Pinpoint the cell where the given text exists, returning its [X, Y] midpoint coordinate. 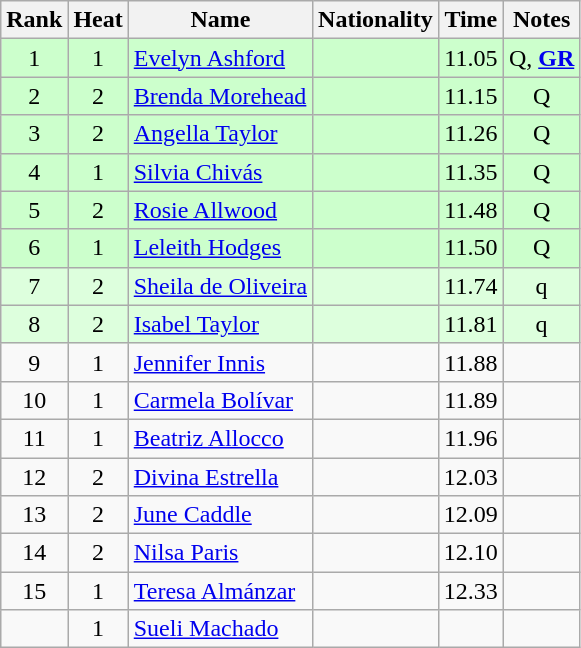
11.26 [470, 134]
11.81 [470, 324]
10 [34, 400]
Leleith Hodges [220, 248]
Rank [34, 20]
11.89 [470, 400]
12.33 [470, 591]
9 [34, 362]
Beatriz Allocco [220, 438]
Jennifer Innis [220, 362]
11.88 [470, 362]
8 [34, 324]
Evelyn Ashford [220, 58]
12.09 [470, 515]
4 [34, 172]
Isabel Taylor [220, 324]
Notes [541, 20]
11.35 [470, 172]
Brenda Morehead [220, 96]
11 [34, 438]
12.03 [470, 477]
11.96 [470, 438]
Silvia Chivás [220, 172]
13 [34, 515]
Nilsa Paris [220, 553]
Q, GR [541, 58]
12.10 [470, 553]
5 [34, 210]
6 [34, 248]
11.15 [470, 96]
Time [470, 20]
14 [34, 553]
Name [220, 20]
Heat [98, 20]
Teresa Almánzar [220, 591]
Carmela Bolívar [220, 400]
Nationality [376, 20]
7 [34, 286]
Sueli Machado [220, 629]
Rosie Allwood [220, 210]
11.48 [470, 210]
12 [34, 477]
3 [34, 134]
11.05 [470, 58]
Divina Estrella [220, 477]
11.74 [470, 286]
Angella Taylor [220, 134]
June Caddle [220, 515]
15 [34, 591]
Sheila de Oliveira [220, 286]
11.50 [470, 248]
